From the cell containing the given text, extract its center point as (X, Y) coordinate. 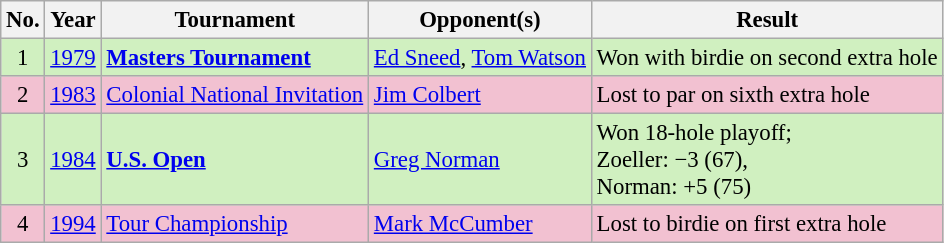
1 (23, 58)
Opponent(s) (480, 20)
Result (767, 20)
4 (23, 224)
2 (23, 95)
Won with birdie on second extra hole (767, 58)
Jim Colbert (480, 95)
U.S. Open (234, 160)
No. (23, 20)
Lost to par on sixth extra hole (767, 95)
Masters Tournament (234, 58)
Lost to birdie on first extra hole (767, 224)
Mark McCumber (480, 224)
1984 (73, 160)
Year (73, 20)
Won 18-hole playoff;Zoeller: −3 (67),Norman: +5 (75) (767, 160)
3 (23, 160)
Ed Sneed, Tom Watson (480, 58)
1983 (73, 95)
1994 (73, 224)
Colonial National Invitation (234, 95)
Tournament (234, 20)
1979 (73, 58)
Tour Championship (234, 224)
Greg Norman (480, 160)
